For the text-containing cell, return its midpoint in (x, y) coordinate format. 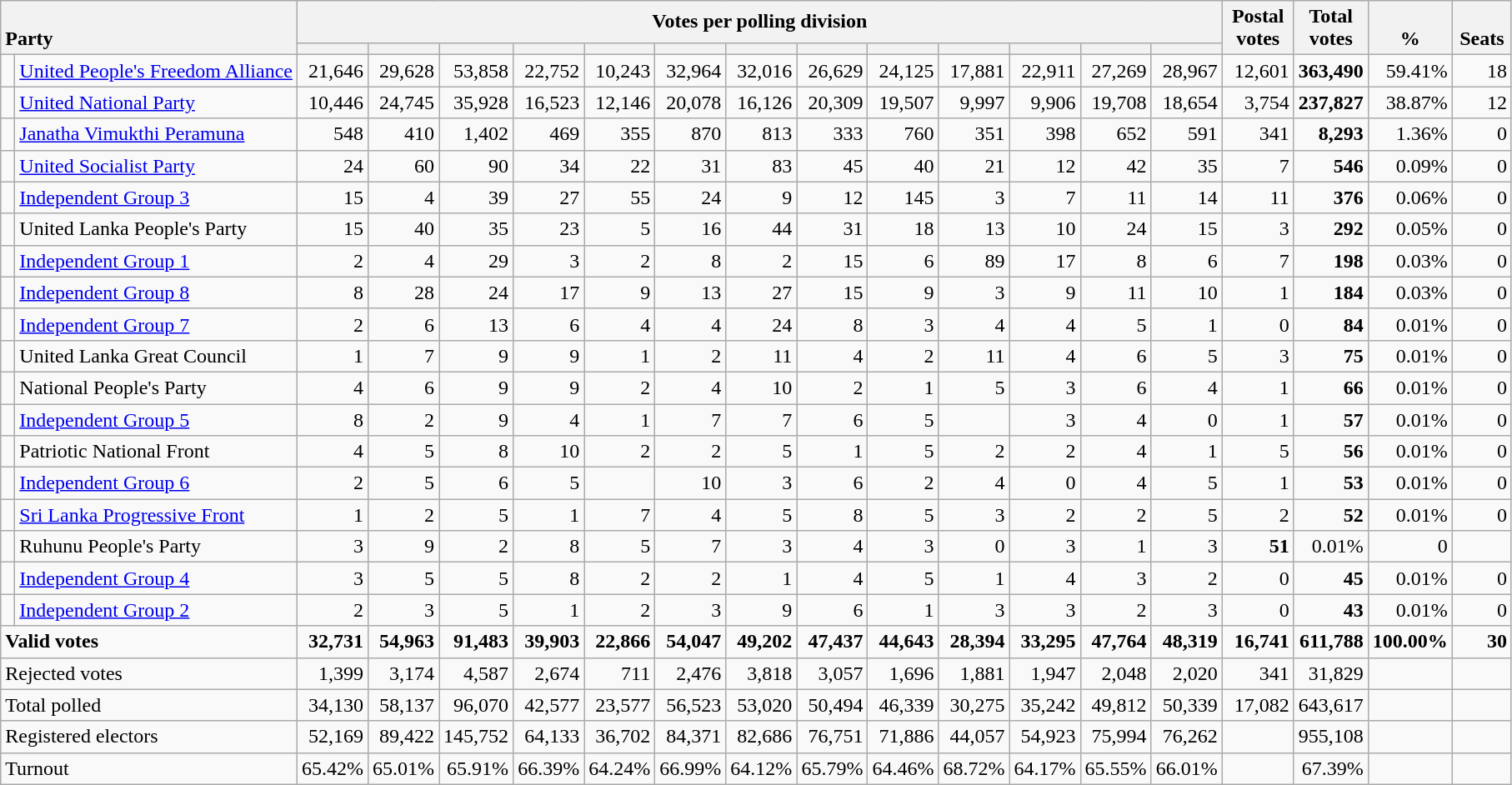
652 (1115, 134)
84,371 (690, 737)
United National Party (157, 102)
2,048 (1115, 673)
Registered electors (149, 737)
46,339 (904, 705)
52,169 (332, 737)
16,741 (1258, 642)
47,437 (832, 642)
22 (620, 166)
Votes per polling division (759, 22)
1,696 (904, 673)
3,754 (1258, 102)
3,818 (762, 673)
3,174 (403, 673)
28 (403, 292)
30,275 (974, 705)
17,881 (974, 71)
9,997 (974, 102)
66.39% (548, 768)
64.46% (904, 768)
198 (1330, 261)
48,319 (1187, 642)
66 (1330, 387)
56 (1330, 452)
1,402 (477, 134)
65.01% (403, 768)
10,243 (620, 71)
Patriotic National Front (157, 452)
50,494 (832, 705)
27,269 (1115, 71)
Ruhunu People's Party (157, 547)
54,047 (690, 642)
21,646 (332, 71)
4,587 (477, 673)
Independent Group 4 (157, 578)
44,643 (904, 642)
91,483 (477, 642)
12,146 (620, 102)
59.41% (1410, 71)
333 (832, 134)
23 (548, 229)
14 (1187, 197)
39 (477, 197)
24,125 (904, 71)
47,764 (1115, 642)
44 (762, 229)
Independent Group 1 (157, 261)
68.72% (974, 768)
22,866 (620, 642)
Valid votes (149, 642)
2,674 (548, 673)
32,964 (690, 71)
8,293 (1330, 134)
53,020 (762, 705)
66.01% (1187, 768)
760 (904, 134)
Total polled (149, 705)
82,686 (762, 737)
89 (974, 261)
31,829 (1330, 673)
3,057 (832, 673)
2,476 (690, 673)
42,577 (548, 705)
1,947 (1045, 673)
16 (690, 229)
64.24% (620, 768)
% (1410, 28)
237,827 (1330, 102)
21 (974, 166)
Turnout (149, 768)
0.05% (1410, 229)
32,731 (332, 642)
100.00% (1410, 642)
870 (690, 134)
28,967 (1187, 71)
49,812 (1115, 705)
National People's Party (157, 387)
Rejected votes (149, 673)
292 (1330, 229)
65.42% (332, 768)
0.09% (1410, 166)
30 (1482, 642)
410 (403, 134)
711 (620, 673)
50,339 (1187, 705)
29,628 (403, 71)
1.36% (1410, 134)
Total votes (1330, 28)
Seats (1482, 28)
Janatha Vimukthi Peramuna (157, 134)
29 (477, 261)
36,702 (620, 737)
469 (548, 134)
54,923 (1045, 737)
United Socialist Party (157, 166)
363,490 (1330, 71)
Independent Group 2 (157, 610)
1,881 (974, 673)
22,752 (548, 71)
76,262 (1187, 737)
65.79% (832, 768)
24,745 (403, 102)
57 (1330, 419)
20,078 (690, 102)
18,654 (1187, 102)
398 (1045, 134)
53,858 (477, 71)
39,903 (548, 642)
United People's Freedom Alliance (157, 71)
23,577 (620, 705)
51 (1258, 547)
83 (762, 166)
56,523 (690, 705)
96,070 (477, 705)
16,523 (548, 102)
66.99% (690, 768)
Independent Group 3 (157, 197)
35,928 (477, 102)
49,202 (762, 642)
38.87% (1410, 102)
52 (1330, 515)
17,082 (1258, 705)
955,108 (1330, 737)
Independent Group 8 (157, 292)
546 (1330, 166)
71,886 (904, 737)
376 (1330, 197)
58,137 (403, 705)
90 (477, 166)
9,906 (1045, 102)
643,617 (1330, 705)
84 (1330, 324)
Independent Group 7 (157, 324)
19,507 (904, 102)
2,020 (1187, 673)
Independent Group 5 (157, 419)
43 (1330, 610)
22,911 (1045, 71)
0.06% (1410, 197)
United Lanka People's Party (157, 229)
184 (1330, 292)
19,708 (1115, 102)
813 (762, 134)
60 (403, 166)
Independent Group 6 (157, 483)
53 (1330, 483)
145 (904, 197)
611,788 (1330, 642)
34 (548, 166)
16,126 (762, 102)
64.17% (1045, 768)
44,057 (974, 737)
35,242 (1045, 705)
Party (149, 28)
Sri Lanka Progressive Front (157, 515)
65.91% (477, 768)
76,751 (832, 737)
75,994 (1115, 737)
33,295 (1045, 642)
26,629 (832, 71)
20,309 (832, 102)
55 (620, 197)
548 (332, 134)
89,422 (403, 737)
351 (974, 134)
64,133 (548, 737)
United Lanka Great Council (157, 356)
355 (620, 134)
28,394 (974, 642)
64.12% (762, 768)
54,963 (403, 642)
42 (1115, 166)
34,130 (332, 705)
1,399 (332, 673)
65.55% (1115, 768)
32,016 (762, 71)
Postalvotes (1258, 28)
75 (1330, 356)
67.39% (1330, 768)
10,446 (332, 102)
12,601 (1258, 71)
145,752 (477, 737)
591 (1187, 134)
